Extract the [x, y] coordinate from the center of the cell holding the provided text.  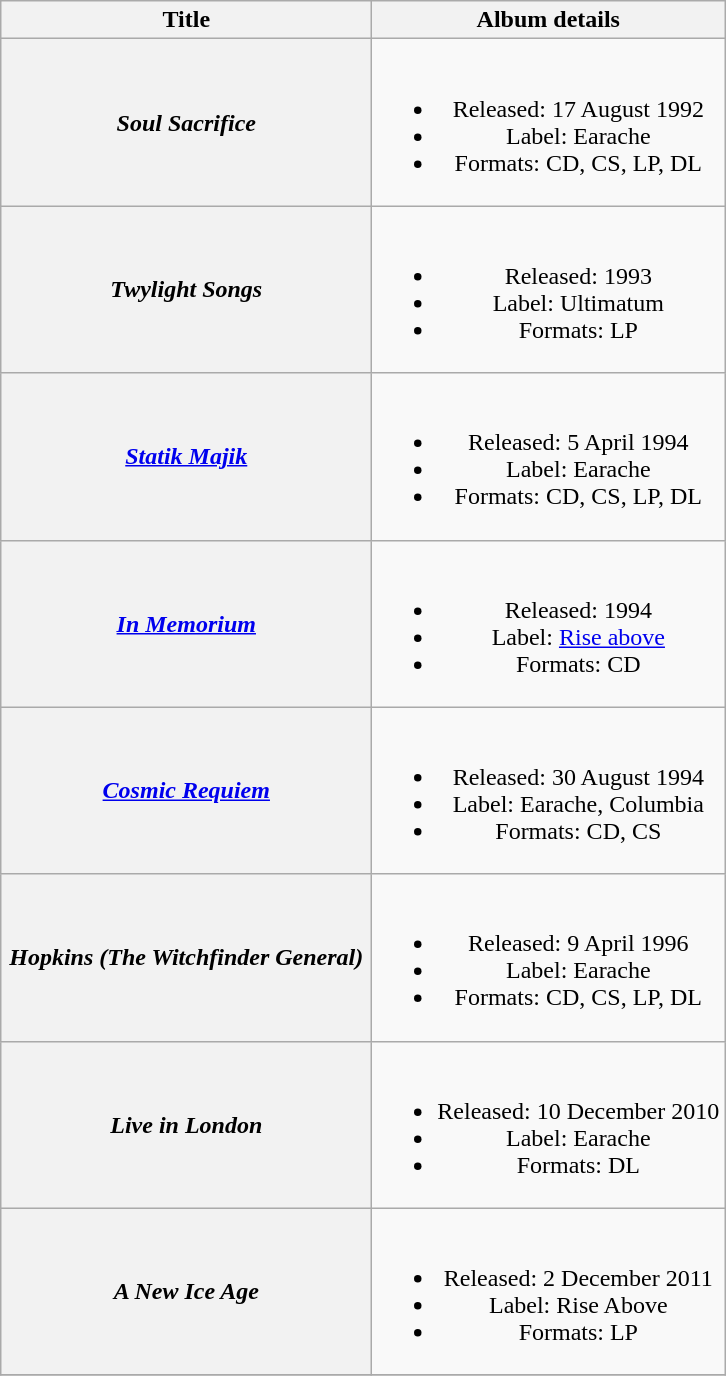
Live in London [186, 1124]
Statik Majik [186, 456]
Released: 30 August 1994Label: Earache, ColumbiaFormats: CD, CS [548, 790]
Cosmic Requiem [186, 790]
Twylight Songs [186, 290]
Released: 9 April 1996Label: EaracheFormats: CD, CS, LP, DL [548, 958]
Released: 2 December 2011Label: Rise AboveFormats: LP [548, 1292]
Album details [548, 20]
A New Ice Age [186, 1292]
Released: 5 April 1994Label: EaracheFormats: CD, CS, LP, DL [548, 456]
Title [186, 20]
Soul Sacrifice [186, 122]
Hopkins (The Witchfinder General) [186, 958]
Released: 1994Label: Rise aboveFormats: CD [548, 624]
Released: 1993Label: UltimatumFormats: LP [548, 290]
Released: 17 August 1992Label: EaracheFormats: CD, CS, LP, DL [548, 122]
In Memorium [186, 624]
Released: 10 December 2010Label: EaracheFormats: DL [548, 1124]
